Search for the cell housing the specified text and yield its [X, Y] center coordinate. 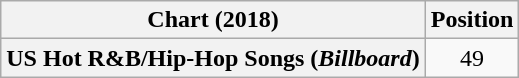
Chart (2018) [213, 20]
49 [472, 58]
US Hot R&B/Hip-Hop Songs (Billboard) [213, 58]
Position [472, 20]
